Provide the (x, y) coordinate of the cell's center where the given text is located.  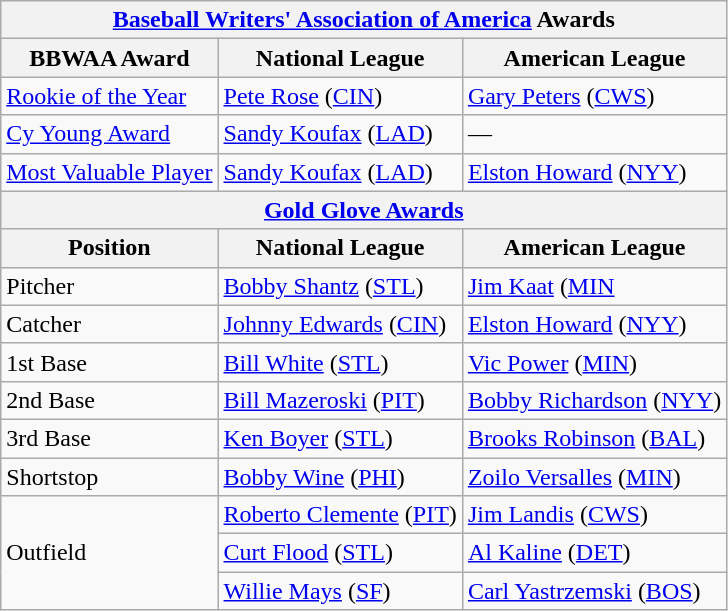
Al Kaline (DET) (594, 553)
Cy Young Award (110, 134)
Carl Yastrzemski (BOS) (594, 591)
Outfield (110, 553)
Gary Peters (CWS) (594, 96)
Jim Kaat (MIN (594, 286)
Willie Mays (SF) (340, 591)
Baseball Writers' Association of America Awards (364, 20)
Brooks Robinson (BAL) (594, 438)
Curt Flood (STL) (340, 553)
Ken Boyer (STL) (340, 438)
2nd Base (110, 400)
Bobby Richardson (NYY) (594, 400)
Pitcher (110, 286)
Rookie of the Year (110, 96)
Position (110, 248)
Bobby Wine (PHI) (340, 477)
Catcher (110, 324)
Gold Glove Awards (364, 210)
1st Base (110, 362)
Shortstop (110, 477)
Pete Rose (CIN) (340, 96)
Bill White (STL) (340, 362)
Vic Power (MIN) (594, 362)
3rd Base (110, 438)
Zoilo Versalles (MIN) (594, 477)
Jim Landis (CWS) (594, 515)
— (594, 134)
Most Valuable Player (110, 172)
Roberto Clemente (PIT) (340, 515)
Bill Mazeroski (PIT) (340, 400)
BBWAA Award (110, 58)
Johnny Edwards (CIN) (340, 324)
Bobby Shantz (STL) (340, 286)
